From the cell containing the given text, extract its center point as [X, Y] coordinate. 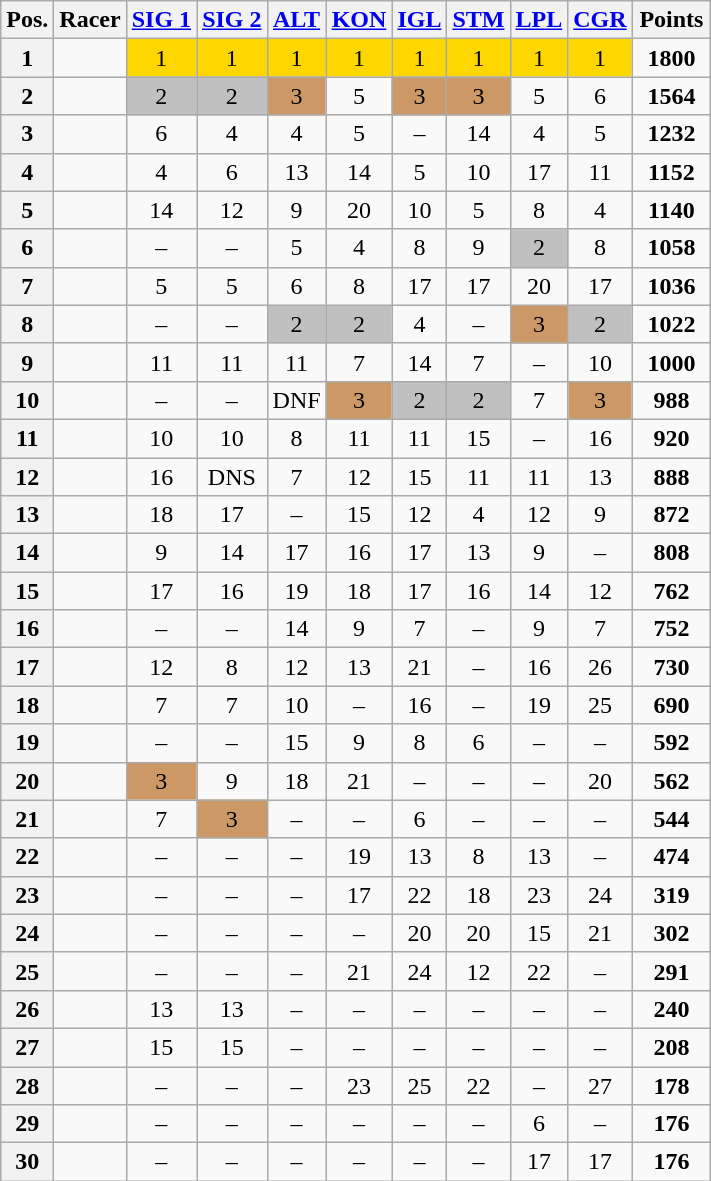
29 [28, 1124]
1036 [672, 286]
DNS [232, 477]
592 [672, 743]
ALT [296, 20]
988 [672, 400]
474 [672, 857]
544 [672, 819]
DNF [296, 400]
30 [28, 1162]
1140 [672, 210]
LPL [539, 20]
KON [359, 20]
STM [478, 20]
872 [672, 515]
240 [672, 1009]
690 [672, 705]
1022 [672, 324]
CGR [600, 20]
1000 [672, 362]
752 [672, 629]
562 [672, 781]
28 [28, 1085]
Racer [90, 20]
730 [672, 667]
SIG 2 [232, 20]
178 [672, 1085]
1564 [672, 96]
SIG 1 [161, 20]
762 [672, 591]
1232 [672, 134]
208 [672, 1047]
920 [672, 438]
1058 [672, 248]
IGL [420, 20]
Points [672, 20]
Pos. [28, 20]
808 [672, 553]
302 [672, 933]
291 [672, 971]
1800 [672, 58]
888 [672, 477]
1152 [672, 172]
319 [672, 895]
